Detect which cell encompasses the target text, then output its (X, Y) center coordinate. 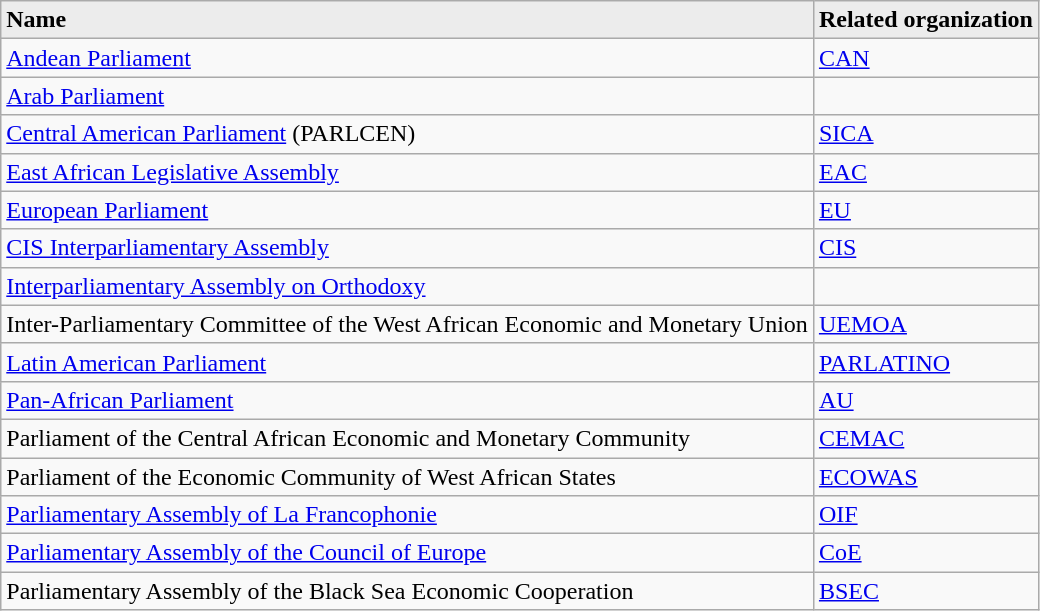
Name (408, 20)
SICA (926, 134)
Central American Parliament (PARLCEN) (408, 134)
OIF (926, 515)
ECOWAS (926, 477)
Parliament of the Economic Community of West African States (408, 477)
Pan-African Parliament (408, 400)
Parliamentary Assembly of La Francophonie (408, 515)
EU (926, 210)
CIS Interparliamentary Assembly (408, 248)
Inter-Parliamentary Committee of the West African Economic and Monetary Union (408, 324)
Related organization (926, 20)
CIS (926, 248)
CoE (926, 553)
Interparliamentary Assembly on Orthodoxy (408, 286)
PARLATINO (926, 362)
EAC (926, 172)
CAN (926, 58)
European Parliament (408, 210)
Latin American Parliament (408, 362)
UEMOA (926, 324)
AU (926, 400)
Parliamentary Assembly of the Black Sea Economic Cooperation (408, 591)
Arab Parliament (408, 96)
Parliamentary Assembly of the Council of Europe (408, 553)
Andean Parliament (408, 58)
BSEC (926, 591)
CEMAC (926, 438)
East African Legislative Assembly (408, 172)
Parliament of the Central African Economic and Monetary Community (408, 438)
